Return (x, y) of the center of cell containing provided text 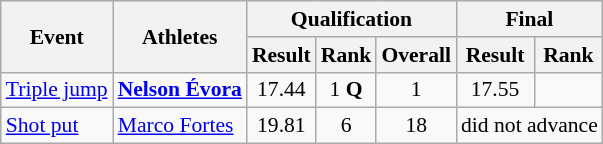
Final (530, 19)
Marco Fortes (180, 126)
Event (57, 36)
19.81 (282, 126)
Shot put (57, 126)
Nelson Évora (180, 90)
6 (346, 126)
1 Q (346, 90)
17.44 (282, 90)
Qualification (352, 19)
Overall (416, 55)
17.55 (495, 90)
Athletes (180, 36)
1 (416, 90)
did not advance (530, 126)
Triple jump (57, 90)
18 (416, 126)
